From the cell containing the given text, extract its center point as [x, y] coordinate. 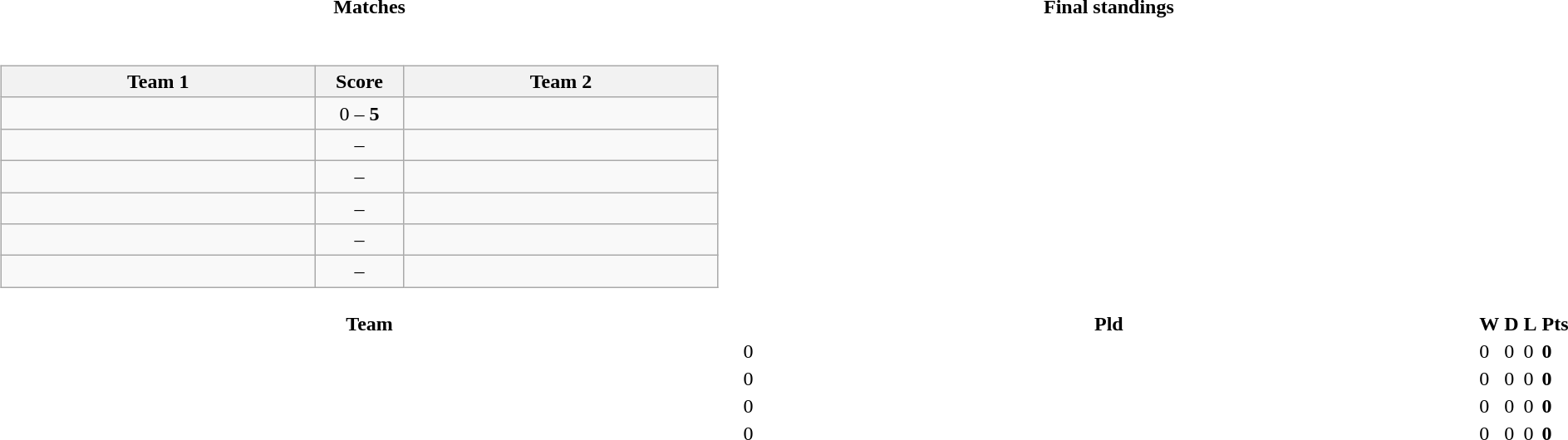
W [1489, 324]
L [1531, 324]
D [1511, 324]
Team 1 [158, 81]
Pld [1108, 324]
Score [359, 81]
0 – 5 [359, 113]
Team 2 [561, 81]
